Return [X, Y] of the center of cell containing provided text 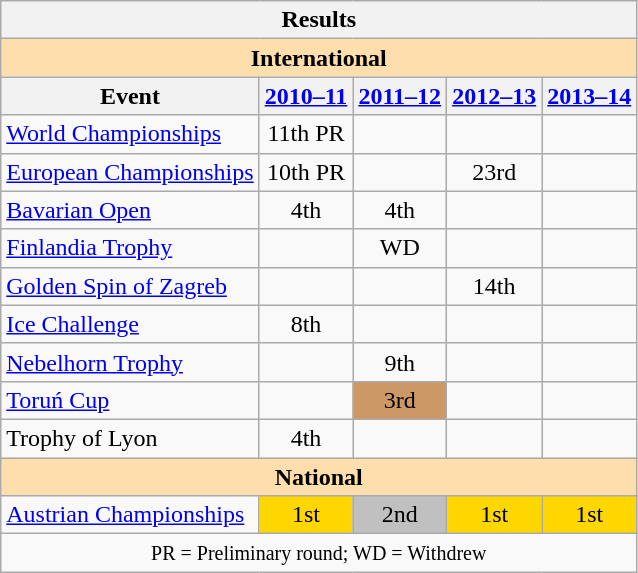
2nd [400, 515]
23rd [494, 172]
2010–11 [306, 96]
Golden Spin of Zagreb [130, 286]
European Championships [130, 172]
2012–13 [494, 96]
8th [306, 324]
National [319, 477]
2013–14 [590, 96]
Bavarian Open [130, 210]
Austrian Championships [130, 515]
Finlandia Trophy [130, 248]
Nebelhorn Trophy [130, 362]
PR = Preliminary round; WD = Withdrew [319, 553]
14th [494, 286]
Trophy of Lyon [130, 438]
Ice Challenge [130, 324]
10th PR [306, 172]
Event [130, 96]
International [319, 58]
WD [400, 248]
2011–12 [400, 96]
9th [400, 362]
11th PR [306, 134]
Toruń Cup [130, 400]
World Championships [130, 134]
3rd [400, 400]
Results [319, 20]
